From the cell containing the given text, extract its center point as (x, y) coordinate. 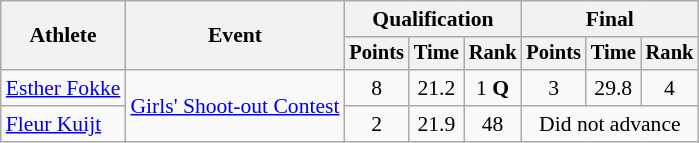
29.8 (614, 88)
Did not advance (610, 124)
Athlete (64, 36)
Final (610, 19)
Esther Fokke (64, 88)
21.9 (436, 124)
21.2 (436, 88)
Qualification (432, 19)
Girls' Shoot-out Contest (234, 106)
3 (553, 88)
Fleur Kuijt (64, 124)
1 Q (493, 88)
4 (670, 88)
8 (376, 88)
48 (493, 124)
Event (234, 36)
2 (376, 124)
